Scan for the cell matching the given text and deliver its [X, Y] coordinate at center. 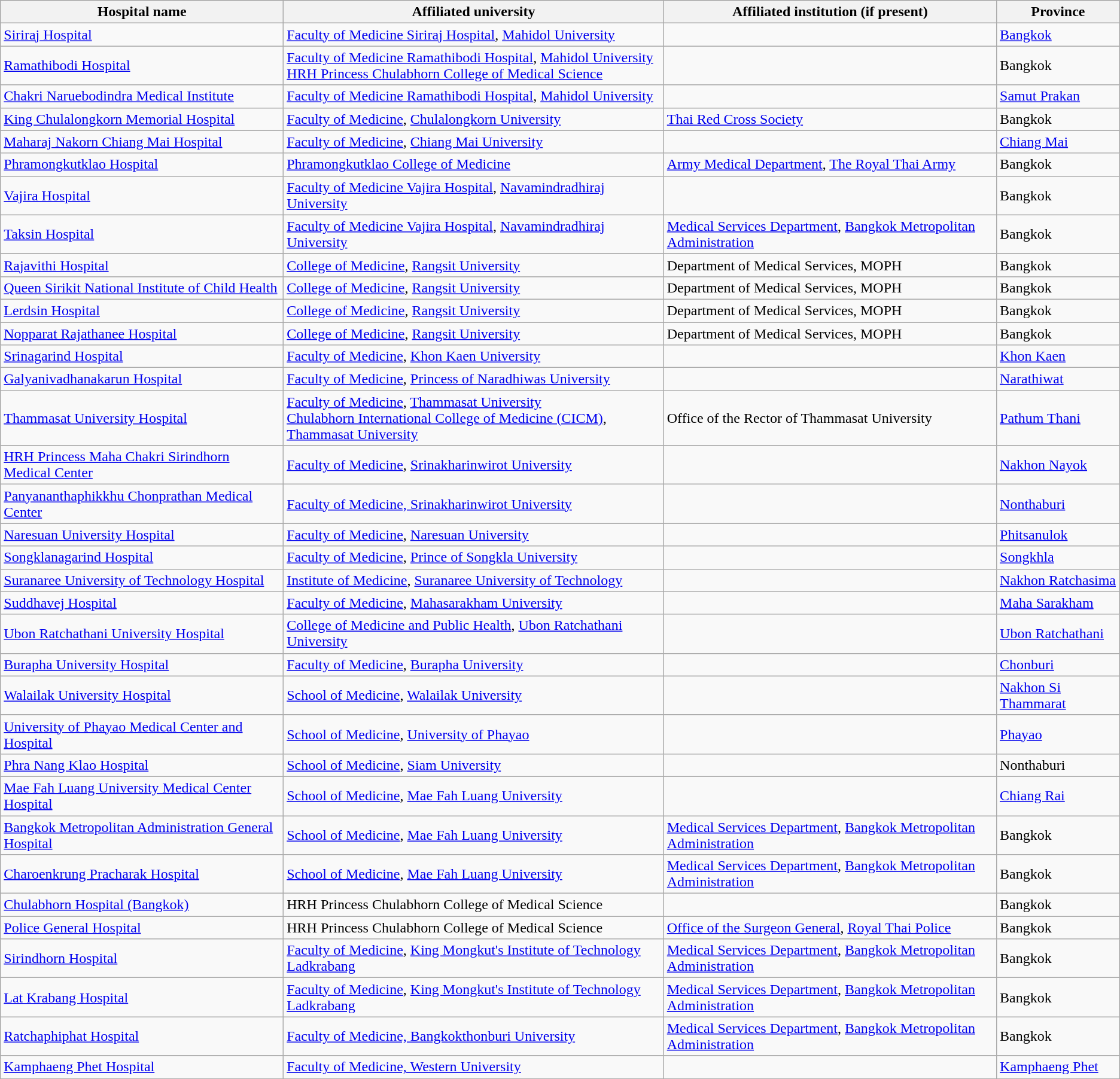
Police General Hospital [142, 928]
Chonburi [1058, 665]
Faculty of Medicine, Khon Kaen University [474, 356]
Institute of Medicine, Suranaree University of Technology [474, 580]
Ramathibodi Hospital [142, 66]
Vajira Hospital [142, 195]
School of Medicine, Siam University [474, 765]
Taksin Hospital [142, 234]
Naresuan University Hospital [142, 535]
Faculty of Medicine, Bangkokthonburi University [474, 1036]
Faculty of Medicine, Western University [474, 1067]
Sirindhorn Hospital [142, 958]
Nakhon Nayok [1058, 465]
Faculty of Medicine, Chulalongkorn University [474, 119]
Maharaj Nakorn Chiang Mai Hospital [142, 142]
School of Medicine, Walailak University [474, 695]
School of Medicine, University of Phayao [474, 734]
Phramongkutklao College of Medicine [474, 164]
Songkhla [1058, 557]
Chiang Mai [1058, 142]
Chulabhorn Hospital (Bangkok) [142, 905]
HRH Princess Maha Chakri Sirindhorn Medical Center [142, 465]
Mae Fah Luang University Medical Center Hospital [142, 795]
Faculty of Medicine, Chiang Mai University [474, 142]
Suddhavej Hospital [142, 603]
Faculty of Medicine Siriraj Hospital, Mahidol University [474, 35]
Kamphaeng Phet [1058, 1067]
Faculty of Medicine, Burapha University [474, 665]
Suranaree University of Technology Hospital [142, 580]
Burapha University Hospital [142, 665]
Phitsanulok [1058, 535]
Queen Sirikit National Institute of Child Health [142, 288]
Phayao [1058, 734]
Office of the Surgeon General, Royal Thai Police [830, 928]
Songklanagarind Hospital [142, 557]
Walailak University Hospital [142, 695]
King Chulalongkorn Memorial Hospital [142, 119]
Ubon Ratchathani University Hospital [142, 634]
Faculty of Medicine Ramathibodi Hospital, Mahidol University [474, 96]
Pathum Thani [1058, 418]
Affiliated institution (if present) [830, 12]
College of Medicine and Public Health, Ubon Ratchathani University [474, 634]
Faculty of Medicine, Thammasat UniversityChulabhorn International College of Medicine (CICM), Thammasat University [474, 418]
Nakhon Ratchasima [1058, 580]
Lat Krabang Hospital [142, 998]
Province [1058, 12]
University of Phayao Medical Center and Hospital [142, 734]
Ubon Ratchathani [1058, 634]
Faculty of Medicine, Prince of Songkla University [474, 557]
Srinagarind Hospital [142, 356]
Nopparat Rajathanee Hospital [142, 333]
Ratchaphiphat Hospital [142, 1036]
Lerdsin Hospital [142, 310]
Khon Kaen [1058, 356]
Office of the Rector of Thammasat University [830, 418]
Bangkok Metropolitan Administration General Hospital [142, 835]
Thai Red Cross Society [830, 119]
Thammasat University Hospital [142, 418]
Army Medical Department, The Royal Thai Army [830, 164]
Panyananthaphikkhu Chonprathan Medical Center [142, 504]
Galyanivadhanakarun Hospital [142, 379]
Narathiwat [1058, 379]
Chakri Naruebodindra Medical Institute [142, 96]
Faculty of Medicine Ramathibodi Hospital, Mahidol UniversityHRH Princess Chulabhorn College of Medical Science [474, 66]
Hospital name [142, 12]
Maha Sarakham [1058, 603]
Faculty of Medicine, Mahasarakham University [474, 603]
Siriraj Hospital [142, 35]
Nakhon Si Thammarat [1058, 695]
Faculty of Medicine, Naresuan University [474, 535]
Faculty of Medicine, Princess of Naradhiwas University [474, 379]
Affiliated university [474, 12]
Samut Prakan [1058, 96]
Rajavithi Hospital [142, 265]
Phramongkutklao Hospital [142, 164]
Charoenkrung Pracharak Hospital [142, 874]
Chiang Rai [1058, 795]
Phra Nang Klao Hospital [142, 765]
Kamphaeng Phet Hospital [142, 1067]
